Determine the [x, y] coordinate at the center of the cell enclosing the given text.  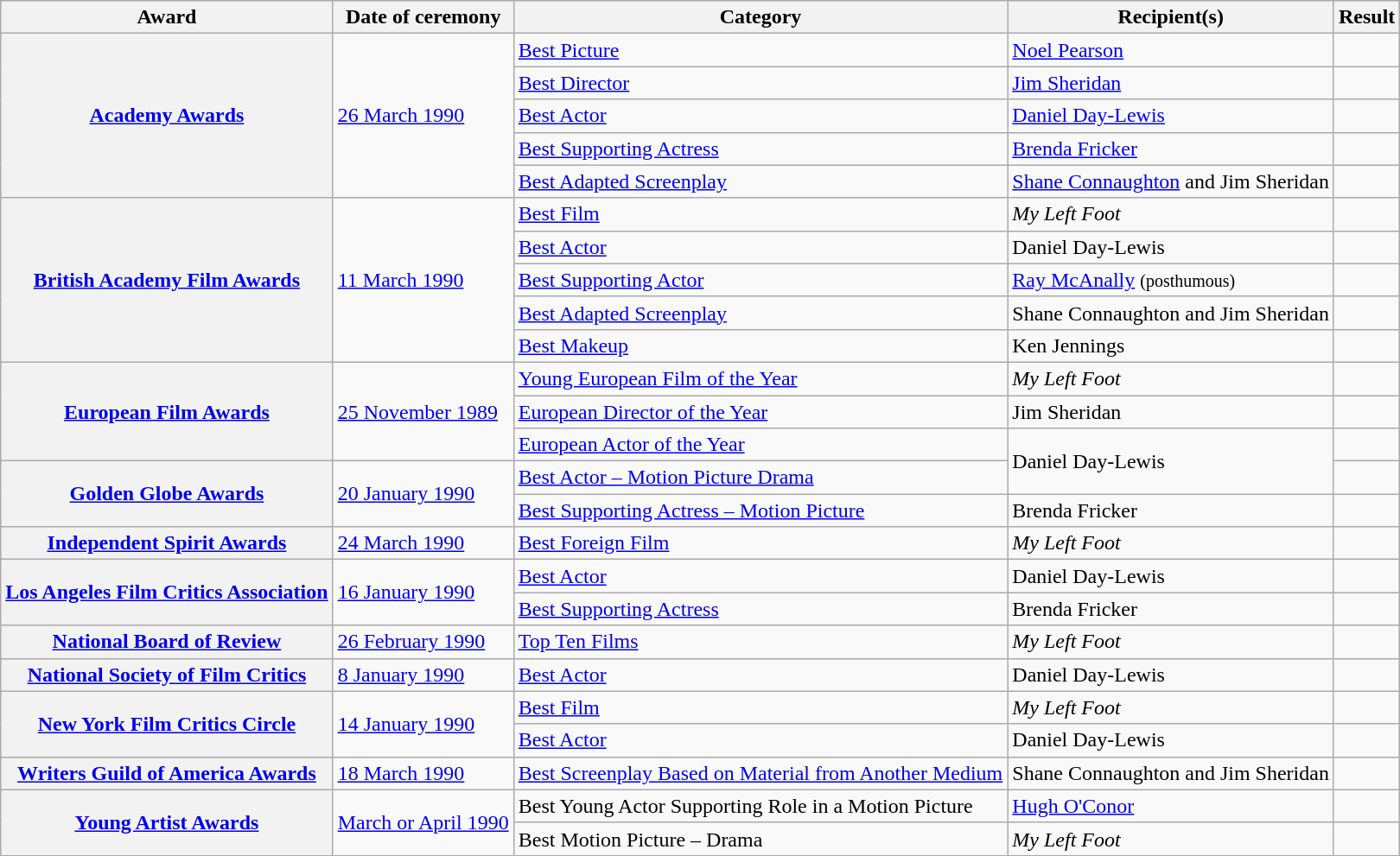
26 March 1990 [423, 116]
Recipient(s) [1171, 17]
Golden Globe Awards [167, 494]
British Academy Film Awards [167, 280]
16 January 1990 [423, 593]
Writers Guild of America Awards [167, 773]
Young European Film of the Year [760, 378]
National Board of Review [167, 642]
New York Film Critics Circle [167, 724]
European Director of the Year [760, 412]
11 March 1990 [423, 280]
Best Makeup [760, 346]
Best Screenplay Based on Material from Another Medium [760, 773]
Best Motion Picture – Drama [760, 839]
Result [1366, 17]
Independent Spirit Awards [167, 543]
European Actor of the Year [760, 445]
8 January 1990 [423, 675]
Young Artist Awards [167, 822]
18 March 1990 [423, 773]
Noel Pearson [1171, 50]
Category [760, 17]
March or April 1990 [423, 822]
Best Picture [760, 50]
26 February 1990 [423, 642]
Los Angeles Film Critics Association [167, 593]
Date of ceremony [423, 17]
Best Director [760, 83]
Hugh O'Conor [1171, 806]
Top Ten Films [760, 642]
25 November 1989 [423, 411]
20 January 1990 [423, 494]
Best Foreign Film [760, 543]
National Society of Film Critics [167, 675]
14 January 1990 [423, 724]
Best Young Actor Supporting Role in a Motion Picture [760, 806]
24 March 1990 [423, 543]
European Film Awards [167, 411]
Best Supporting Actor [760, 280]
Award [167, 17]
Best Supporting Actress – Motion Picture [760, 510]
Ray McAnally (posthumous) [1171, 280]
Academy Awards [167, 116]
Ken Jennings [1171, 346]
Best Actor – Motion Picture Drama [760, 478]
